For the text-containing cell, return its midpoint in [X, Y] coordinate format. 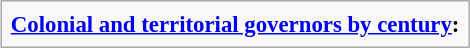
Colonial and territorial governors by century: [235, 24]
